Determine the [X, Y] coordinate at the center of the cell enclosing the given text.  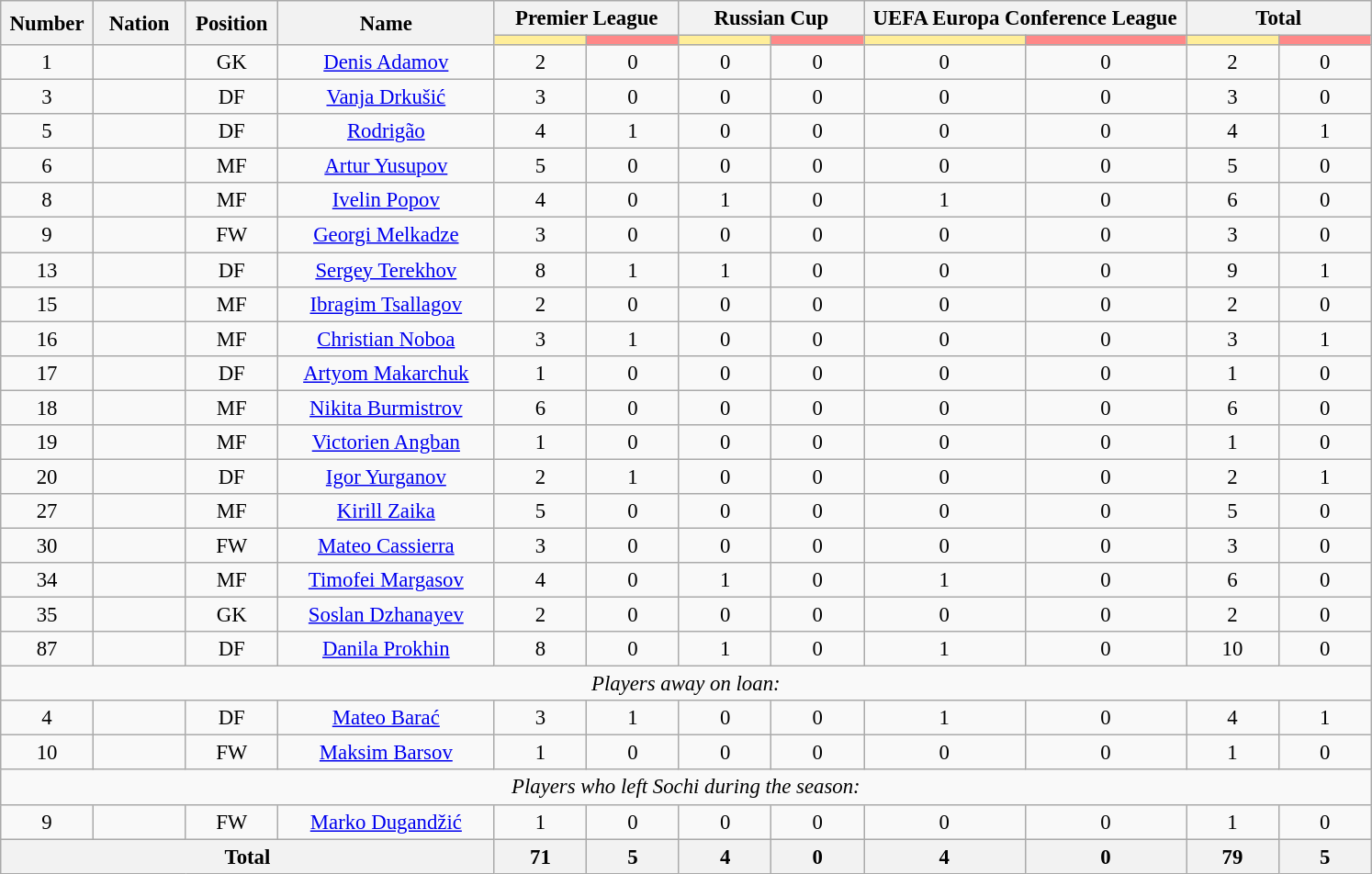
Nation [140, 23]
Mateo Cassierra [387, 545]
Artyom Makarchuk [387, 373]
30 [48, 545]
79 [1232, 857]
27 [48, 511]
Position [231, 23]
Soslan Dzhanayev [387, 615]
Ivelin Popov [387, 201]
17 [48, 373]
19 [48, 443]
Russian Cup [771, 18]
Number [48, 23]
16 [48, 339]
20 [48, 476]
Christian Noboa [387, 339]
Vanja Drkušić [387, 97]
Denis Adamov [387, 62]
13 [48, 270]
Maksim Barsov [387, 753]
15 [48, 304]
Artur Yusupov [387, 166]
Rodrigão [387, 131]
18 [48, 408]
Igor Yurganov [387, 476]
Ibragim Tsallagov [387, 304]
Players who left Sochi during the season: [686, 788]
Kirill Zaika [387, 511]
Marko Dugandžić [387, 822]
Nikita Burmistrov [387, 408]
Sergey Terekhov [387, 270]
Victorien Angban [387, 443]
35 [48, 615]
Timofei Margasov [387, 580]
Mateo Barać [387, 718]
Premier League [586, 18]
Name [387, 23]
71 [540, 857]
Players away on loan: [686, 684]
UEFA Europa Conference League [1025, 18]
Danila Prokhin [387, 649]
Georgi Melkadze [387, 235]
34 [48, 580]
87 [48, 649]
